For the text-containing cell, return its midpoint in (X, Y) coordinate format. 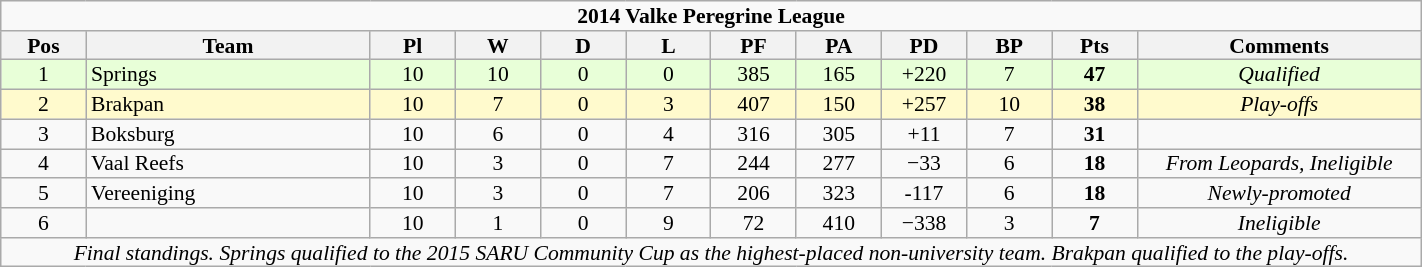
305 (838, 134)
PF (754, 46)
244 (754, 164)
Pl (412, 46)
2 (44, 105)
+257 (924, 105)
Vereeniging (228, 193)
Comments (1279, 46)
−33 (924, 164)
9 (668, 223)
Pts (1094, 46)
PA (838, 46)
Play-offs (1279, 105)
Qualified (1279, 75)
Pos (44, 46)
L (668, 46)
Newly-promoted (1279, 193)
150 (838, 105)
Ineligible (1279, 223)
-117 (924, 193)
5 (44, 193)
277 (838, 164)
D (584, 46)
47 (1094, 75)
W (498, 46)
+11 (924, 134)
323 (838, 193)
2014 Valke Peregrine League (711, 16)
407 (754, 105)
Boksburg (228, 134)
Team (228, 46)
BP (1010, 46)
−338 (924, 223)
38 (1094, 105)
410 (838, 223)
385 (754, 75)
31 (1094, 134)
Vaal Reefs (228, 164)
206 (754, 193)
165 (838, 75)
PD (924, 46)
Springs (228, 75)
316 (754, 134)
72 (754, 223)
Brakpan (228, 105)
+220 (924, 75)
From Leopards, Ineligible (1279, 164)
